Determine the (X, Y) coordinate at the center of the cell enclosing the given text.  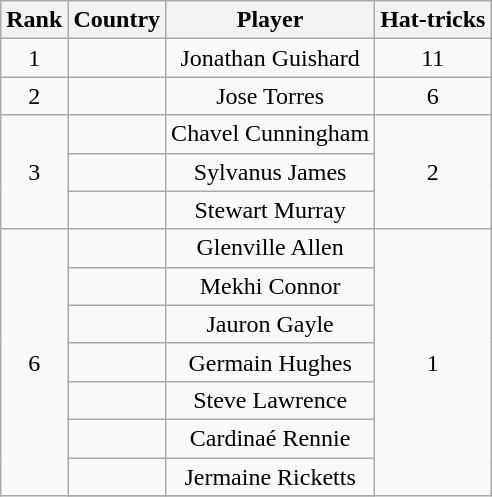
Jonathan Guishard (270, 58)
Steve Lawrence (270, 400)
Player (270, 20)
Sylvanus James (270, 172)
Jauron Gayle (270, 324)
Rank (34, 20)
Mekhi Connor (270, 286)
Country (117, 20)
Jermaine Ricketts (270, 477)
3 (34, 172)
Chavel Cunningham (270, 134)
Jose Torres (270, 96)
Hat-tricks (433, 20)
Cardinaé Rennie (270, 438)
Germain Hughes (270, 362)
Stewart Murray (270, 210)
11 (433, 58)
Glenville Allen (270, 248)
